Pinpoint the cell where the given text exists, returning its (X, Y) midpoint coordinate. 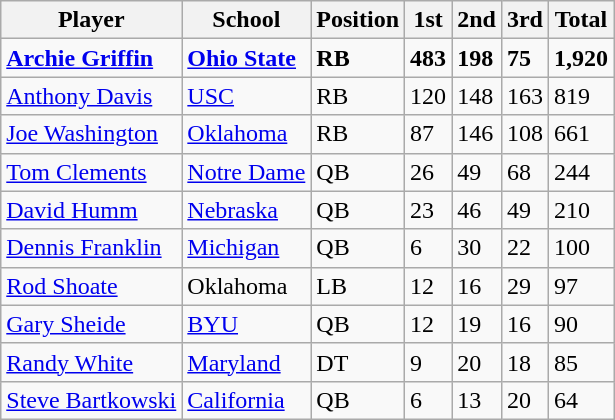
California (246, 400)
163 (524, 96)
9 (428, 362)
30 (477, 248)
Steve Bartkowski (92, 400)
Archie Griffin (92, 58)
BYU (246, 324)
244 (580, 172)
68 (524, 172)
26 (428, 172)
Rod Shoate (92, 286)
Position (358, 20)
Notre Dame (246, 172)
210 (580, 210)
100 (580, 248)
Total (580, 20)
22 (524, 248)
Michigan (246, 248)
819 (580, 96)
David Humm (92, 210)
1st (428, 20)
75 (524, 58)
USC (246, 96)
90 (580, 324)
LB (358, 286)
87 (428, 134)
146 (477, 134)
13 (477, 400)
Nebraska (246, 210)
64 (580, 400)
108 (524, 134)
Gary Sheide (92, 324)
661 (580, 134)
148 (477, 96)
120 (428, 96)
Maryland (246, 362)
2nd (477, 20)
23 (428, 210)
46 (477, 210)
85 (580, 362)
School (246, 20)
18 (524, 362)
Dennis Franklin (92, 248)
Tom Clements (92, 172)
Player (92, 20)
Joe Washington (92, 134)
19 (477, 324)
198 (477, 58)
1,920 (580, 58)
97 (580, 286)
483 (428, 58)
29 (524, 286)
Anthony Davis (92, 96)
3rd (524, 20)
DT (358, 362)
Ohio State (246, 58)
Randy White (92, 362)
